Find where the given text appears and provide that cell's center as [X, Y] coordinate. 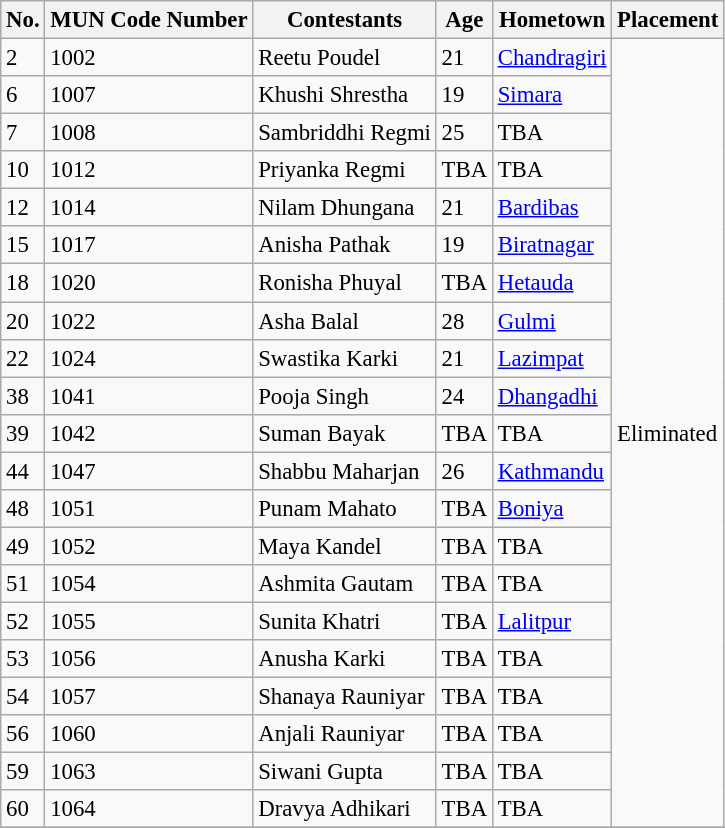
10 [23, 170]
1002 [149, 58]
1064 [149, 809]
44 [23, 471]
6 [23, 95]
Punam Mahato [344, 509]
Anusha Karki [344, 659]
Lalitpur [552, 621]
No. [23, 20]
48 [23, 509]
28 [464, 321]
Dhangadhi [552, 396]
26 [464, 471]
22 [23, 358]
Bardibas [552, 208]
52 [23, 621]
1007 [149, 95]
MUN Code Number [149, 20]
Dravya Adhikari [344, 809]
Shabbu Maharjan [344, 471]
1052 [149, 546]
Hometown [552, 20]
1051 [149, 509]
1022 [149, 321]
1054 [149, 584]
Eliminated [668, 434]
Suman Bayak [344, 433]
15 [23, 245]
Maya Kandel [344, 546]
Chandragiri [552, 58]
1060 [149, 734]
Pooja Singh [344, 396]
54 [23, 697]
Priyanka Regmi [344, 170]
18 [23, 283]
Asha Balal [344, 321]
1042 [149, 433]
Simara [552, 95]
Hetauda [552, 283]
1012 [149, 170]
1020 [149, 283]
Anisha Pathak [344, 245]
24 [464, 396]
1056 [149, 659]
1057 [149, 697]
1008 [149, 133]
38 [23, 396]
Placement [668, 20]
1017 [149, 245]
2 [23, 58]
1024 [149, 358]
Ronisha Phuyal [344, 283]
Shanaya Rauniyar [344, 697]
Sambriddhi Regmi [344, 133]
Contestants [344, 20]
20 [23, 321]
53 [23, 659]
25 [464, 133]
Khushi Shrestha [344, 95]
1014 [149, 208]
Kathmandu [552, 471]
60 [23, 809]
Age [464, 20]
Nilam Dhungana [344, 208]
Reetu Poudel [344, 58]
Gulmi [552, 321]
56 [23, 734]
Biratnagar [552, 245]
Swastika Karki [344, 358]
Boniya [552, 509]
49 [23, 546]
12 [23, 208]
1063 [149, 772]
1041 [149, 396]
59 [23, 772]
7 [23, 133]
39 [23, 433]
1055 [149, 621]
Anjali Rauniyar [344, 734]
Ashmita Gautam [344, 584]
1047 [149, 471]
Lazimpat [552, 358]
Siwani Gupta [344, 772]
51 [23, 584]
Sunita Khatri [344, 621]
